Extract the [X, Y] coordinate from the center of the cell holding the provided text.  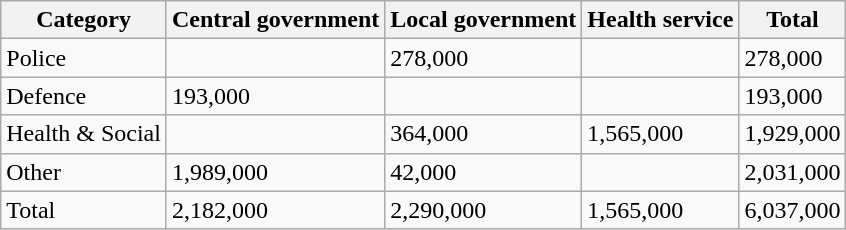
364,000 [484, 134]
2,290,000 [484, 210]
6,037,000 [792, 210]
Local government [484, 20]
Defence [84, 96]
2,182,000 [275, 210]
2,031,000 [792, 172]
Health & Social [84, 134]
Central government [275, 20]
42,000 [484, 172]
Category [84, 20]
1,989,000 [275, 172]
1,929,000 [792, 134]
Other [84, 172]
Police [84, 58]
Health service [660, 20]
